Search for the cell housing the specified text and yield its [X, Y] center coordinate. 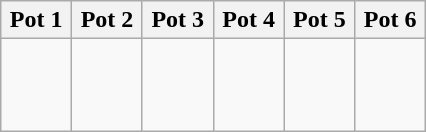
Pot 3 [178, 20]
Pot 1 [36, 20]
Pot 2 [108, 20]
Pot 5 [320, 20]
Pot 6 [390, 20]
Pot 4 [248, 20]
